Determine the [X, Y] coordinate at the center of the cell enclosing the given text.  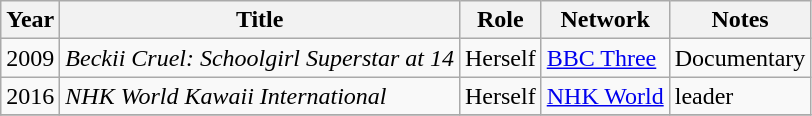
leader [740, 96]
Documentary [740, 58]
Beckii Cruel: Schoolgirl Superstar at 14 [260, 58]
2016 [30, 96]
BBC Three [605, 58]
NHK World Kawaii International [260, 96]
2009 [30, 58]
Year [30, 20]
Role [500, 20]
Network [605, 20]
Notes [740, 20]
NHK World [605, 96]
Title [260, 20]
